Pinpoint the cell where the given text exists, returning its (X, Y) midpoint coordinate. 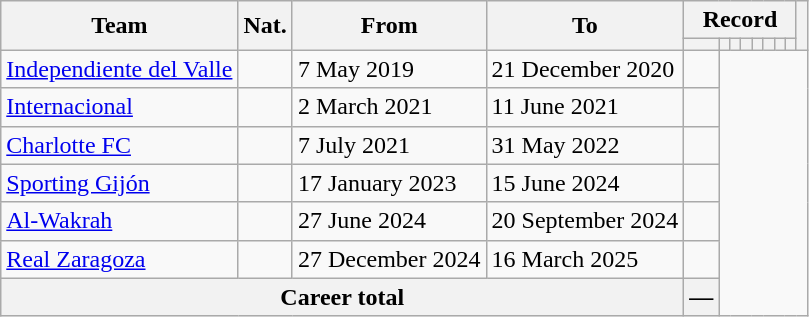
27 June 2024 (389, 221)
20 September 2024 (585, 221)
27 December 2024 (389, 259)
Independiente del Valle (120, 69)
— (702, 297)
21 December 2020 (585, 69)
Charlotte FC (120, 145)
Nat. (265, 26)
Career total (342, 297)
Real Zaragoza (120, 259)
15 June 2024 (585, 183)
11 June 2021 (585, 107)
7 July 2021 (389, 145)
17 January 2023 (389, 183)
2 March 2021 (389, 107)
Sporting Gijón (120, 183)
To (585, 26)
Team (120, 26)
Al-Wakrah (120, 221)
31 May 2022 (585, 145)
7 May 2019 (389, 69)
16 March 2025 (585, 259)
From (389, 26)
Internacional (120, 107)
Record (740, 20)
